Return the (x, y) coordinate for the center point of the cell that contains the specified text.  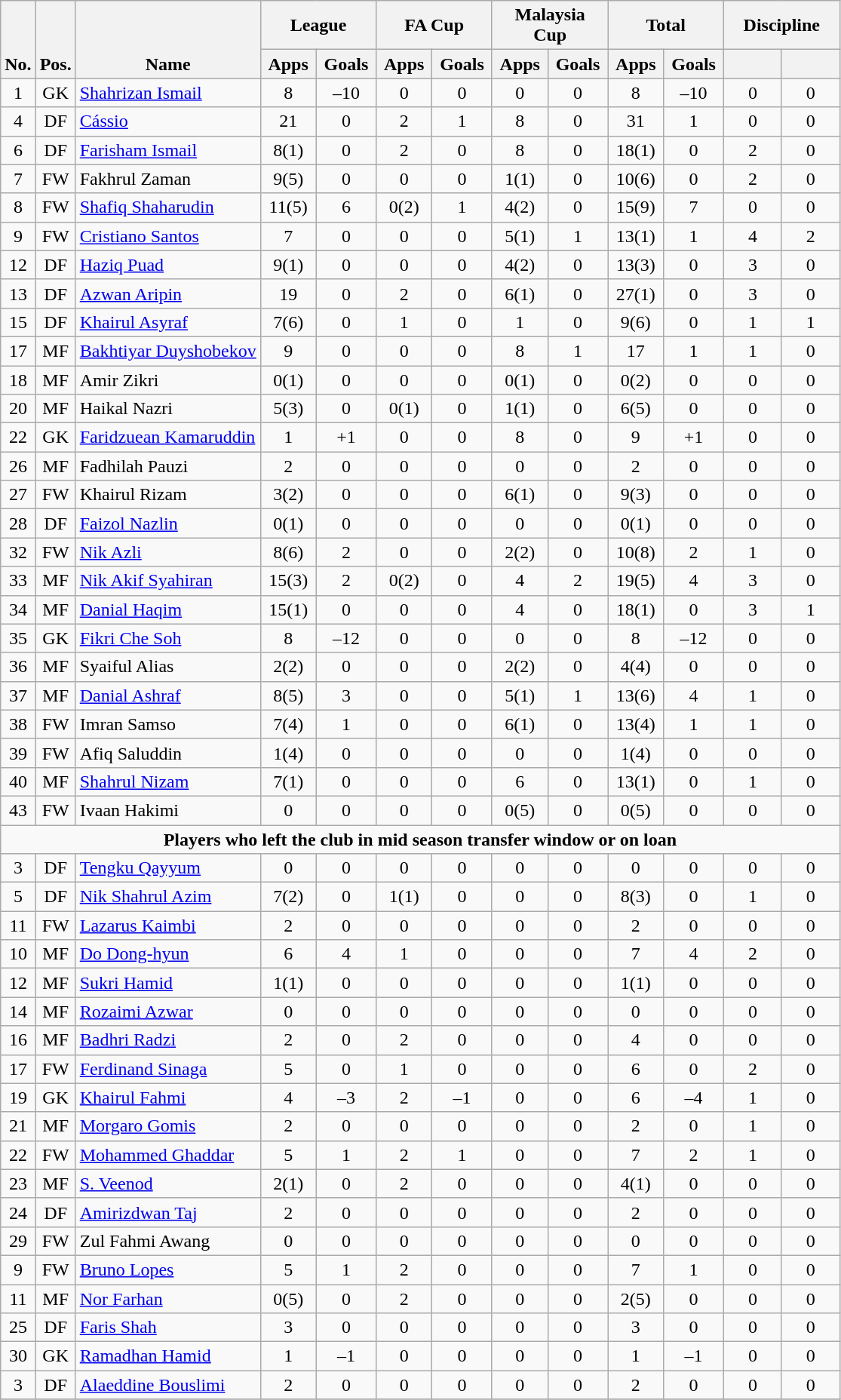
13(3) (636, 265)
–4 (694, 1098)
9(1) (288, 265)
Imran Samso (167, 724)
Danial Haqim (167, 609)
Players who left the club in mid season transfer window or on loan (420, 840)
27 (18, 495)
Alaeddine Bouslimi (167, 1385)
29 (18, 1241)
Syaiful Alias (167, 667)
31 (636, 121)
Ramadhan Hamid (167, 1356)
7(2) (288, 897)
15(9) (636, 207)
18 (18, 379)
8(6) (288, 552)
35 (18, 638)
Tengku Qayyum (167, 868)
Morgaro Gomis (167, 1126)
8(5) (288, 695)
Shahrizan Ismail (167, 93)
13 (18, 293)
32 (18, 552)
No. (18, 39)
15(3) (288, 581)
Cássio (167, 121)
Fikri Che Soh (167, 638)
10 (18, 954)
Bruno Lopes (167, 1270)
13(4) (636, 724)
24 (18, 1212)
7(6) (288, 322)
Amirizdwan Taj (167, 1212)
Khairul Rizam (167, 495)
Name (167, 39)
27(1) (636, 293)
6(5) (636, 409)
Malaysia Cup (550, 26)
Total (666, 26)
36 (18, 667)
Danial Ashraf (167, 695)
4(1) (636, 1184)
20 (18, 409)
Khairul Fahmi (167, 1098)
5(3) (288, 409)
Cristiano Santos (167, 236)
9(5) (288, 179)
–3 (346, 1098)
15 (18, 322)
16 (18, 1040)
Discipline (782, 26)
Farisham Ismail (167, 150)
Bakhtiyar Duyshobekov (167, 351)
39 (18, 753)
19(5) (636, 581)
28 (18, 523)
3(2) (288, 495)
Ivaan Hakimi (167, 810)
Haikal Nazri (167, 409)
Faridzuean Kamaruddin (167, 437)
Khairul Asyraf (167, 322)
26 (18, 466)
10(6) (636, 179)
Afiq Saluddin (167, 753)
Rozaimi Azwar (167, 1012)
Shafiq Shaharudin (167, 207)
7(1) (288, 781)
Lazarus Kaimbi (167, 926)
11(5) (288, 207)
25 (18, 1328)
Shahrul Nizam (167, 781)
34 (18, 609)
FA Cup (434, 26)
4(4) (636, 667)
Mohammed Ghaddar (167, 1155)
Pos. (56, 39)
Fadhilah Pauzi (167, 466)
Haziq Puad (167, 265)
Do Dong-hyun (167, 954)
Fakhrul Zaman (167, 179)
9(6) (636, 322)
13(6) (636, 695)
Nor Farhan (167, 1298)
S. Veenod (167, 1184)
40 (18, 781)
15(1) (288, 609)
2(5) (636, 1298)
Nik Azli (167, 552)
37 (18, 695)
9(3) (636, 495)
Nik Shahrul Azim (167, 897)
7(4) (288, 724)
23 (18, 1184)
30 (18, 1356)
8(1) (288, 150)
Faizol Nazlin (167, 523)
Amir Zikri (167, 379)
2(1) (288, 1184)
33 (18, 581)
Faris Shah (167, 1328)
43 (18, 810)
14 (18, 1012)
10(8) (636, 552)
Nik Akif Syahiran (167, 581)
Zul Fahmi Awang (167, 1241)
38 (18, 724)
League (318, 26)
8(3) (636, 897)
Azwan Aripin (167, 293)
Sukri Hamid (167, 983)
Badhri Radzi (167, 1040)
Ferdinand Sinaga (167, 1069)
